Pinpoint the cell where the given text exists, returning its (x, y) midpoint coordinate. 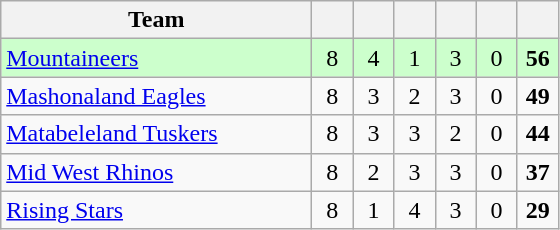
Mashonaland Eagles (156, 96)
Mid West Rhinos (156, 172)
Matabeleland Tuskers (156, 134)
49 (538, 96)
56 (538, 58)
Mountaineers (156, 58)
44 (538, 134)
37 (538, 172)
Rising Stars (156, 210)
29 (538, 210)
Team (156, 20)
